Scan for the cell matching the given text and deliver its [x, y] coordinate at center. 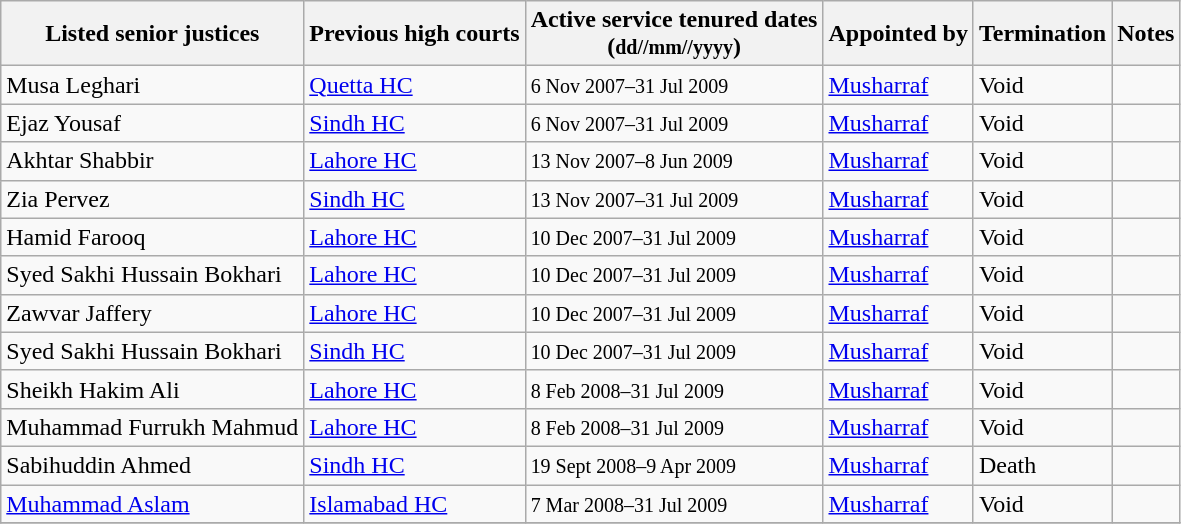
Appointed by [898, 34]
13 Nov 2007–8 Jun 2009 [674, 161]
Notes [1146, 34]
Hamid Farooq [152, 237]
Ejaz Yousaf [152, 123]
Active service tenured dates(dd//mm//yyyy) [674, 34]
13 Nov 2007–31 Jul 2009 [674, 199]
Sabihuddin Ahmed [152, 465]
Muhammad Furrukh Mahmud [152, 427]
7 Mar 2008–31 Jul 2009 [674, 503]
Zia Pervez [152, 199]
Akhtar Shabbir [152, 161]
Zawvar Jaffery [152, 313]
Termination [1042, 34]
Listed senior justices [152, 34]
Sheikh Hakim Ali [152, 389]
Quetta HC [414, 85]
Muhammad Aslam [152, 503]
Death [1042, 465]
Musa Leghari [152, 85]
Islamabad HC [414, 503]
Previous high courts [414, 34]
19 Sept 2008–9 Apr 2009 [674, 465]
